For the text-containing cell, return its midpoint in (x, y) coordinate format. 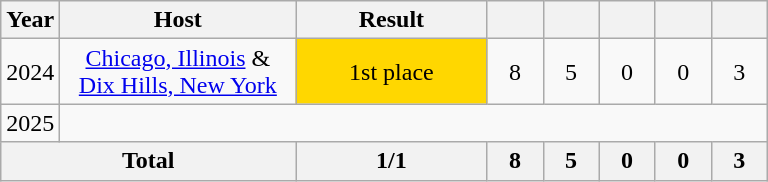
2025 (30, 123)
1st place (392, 72)
Total (148, 161)
Host (178, 20)
Result (392, 20)
2024 (30, 72)
Year (30, 20)
Chicago, Illinois & Dix Hills, New York (178, 72)
1/1 (392, 161)
